Extract the [x, y] coordinate from the center of the cell holding the provided text.  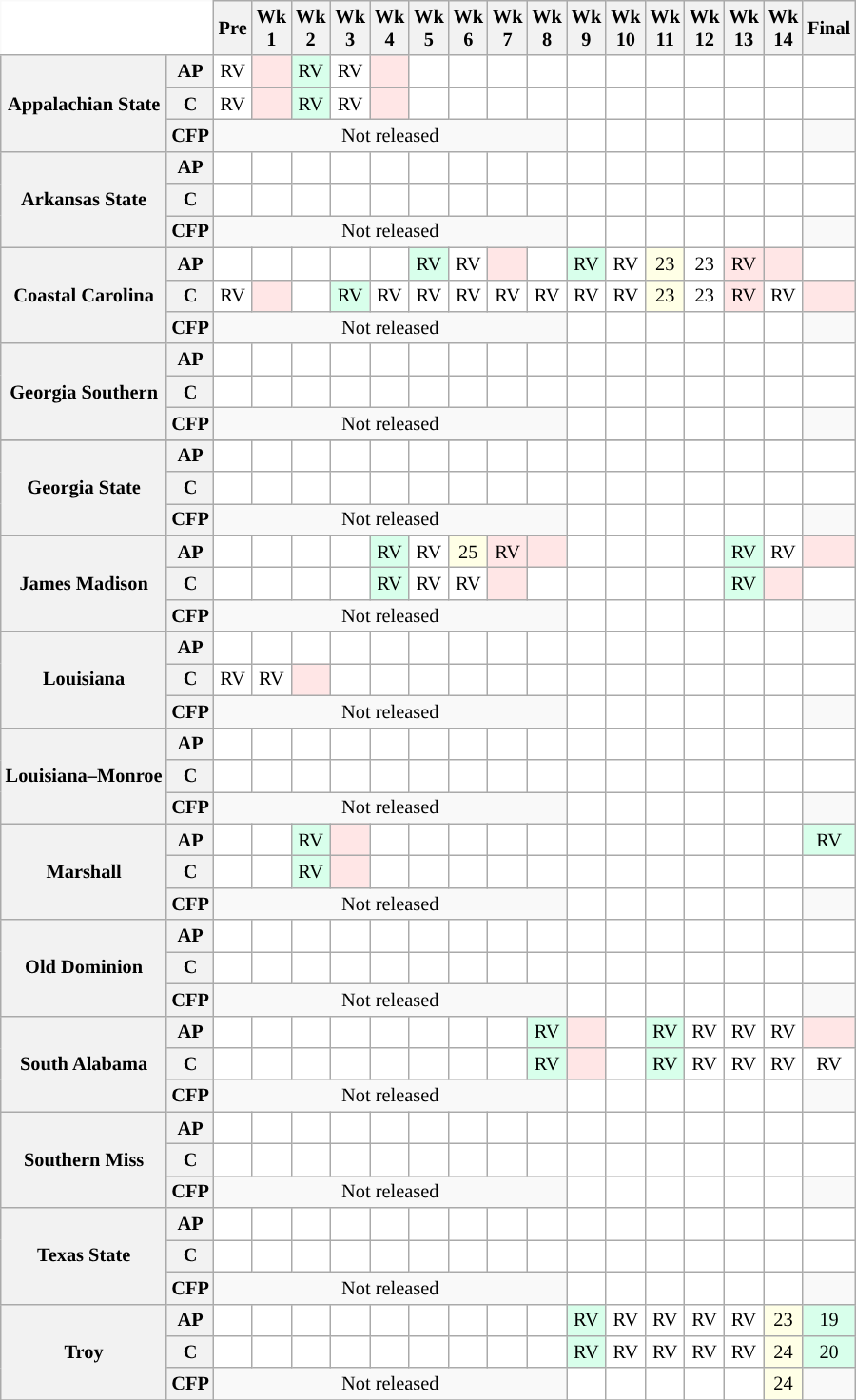
Pre [233, 28]
Arkansas State [84, 200]
James Madison [84, 584]
Wk10 [626, 28]
Georgia Southern [84, 392]
Marshall [84, 871]
Wk7 [508, 28]
South Alabama [84, 1063]
Wk11 [666, 28]
Coastal Carolina [84, 295]
Texas State [84, 1255]
Wk2 [310, 28]
Appalachian State [84, 103]
Wk14 [784, 28]
25 [468, 552]
Final [829, 28]
Wk9 [586, 28]
Wk12 [704, 28]
Southern Miss [84, 1160]
Wk4 [390, 28]
Wk3 [350, 28]
Troy [84, 1352]
19 [829, 1320]
Louisiana [84, 679]
Louisiana–Monroe [84, 776]
Wk1 [272, 28]
Wk5 [428, 28]
Wk13 [744, 28]
Georgia State [84, 487]
Wk8 [546, 28]
20 [829, 1351]
Wk6 [468, 28]
Old Dominion [84, 968]
